From the cell containing the given text, extract its center point as [X, Y] coordinate. 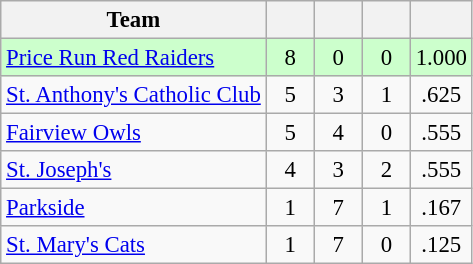
St. Joseph's [134, 170]
.625 [441, 95]
Price Run Red Raiders [134, 58]
8 [290, 58]
Team [134, 20]
1.000 [441, 58]
St. Anthony's Catholic Club [134, 95]
St. Mary's Cats [134, 245]
2 [386, 170]
Fairview Owls [134, 133]
.167 [441, 208]
Parkside [134, 208]
.125 [441, 245]
